Find where the given text appears and provide that cell's center as [X, Y] coordinate. 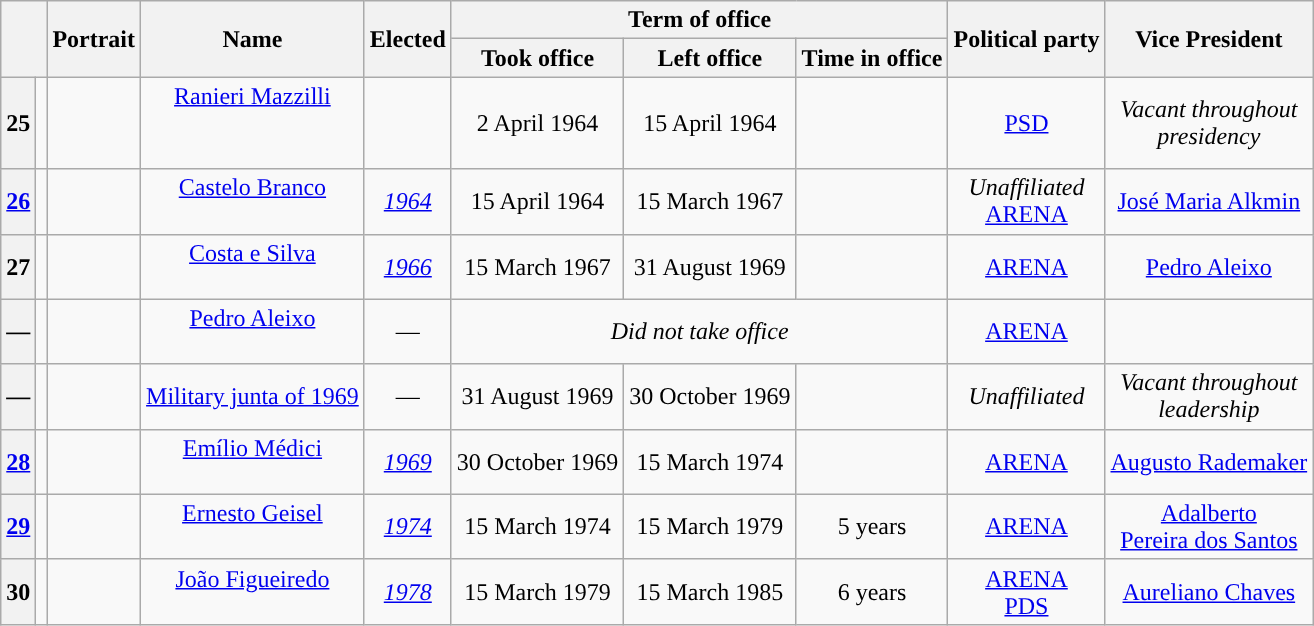
Portrait [94, 39]
Elected [408, 39]
2 April 1964 [537, 123]
Military junta of 1969 [253, 396]
Aureliano Chaves [1209, 592]
26 [18, 202]
Name [253, 39]
Left office [710, 58]
Ranieri Mazzilli [253, 123]
Did not take office [700, 332]
ARENAPDS [1026, 592]
1964 [408, 202]
Vacant throughoutleadership [1209, 396]
UnaffiliatedARENA [1026, 202]
1969 [408, 462]
1974 [408, 526]
PSD [1026, 123]
Political party [1026, 39]
AdalbertoPereira dos Santos [1209, 526]
Vacant throughoutpresidency [1209, 123]
Took office [537, 58]
25 [18, 123]
29 [18, 526]
José Maria Alkmin [1209, 202]
Augusto Rademaker [1209, 462]
Emílio Médici [253, 462]
1978 [408, 592]
Time in office [872, 58]
Costa e Silva [253, 266]
15 March 1985 [710, 592]
Castelo Branco [253, 202]
Ernesto Geisel [253, 526]
Term of office [700, 20]
28 [18, 462]
30 [18, 592]
27 [18, 266]
Vice President [1209, 39]
6 years [872, 592]
1966 [408, 266]
5 years [872, 526]
Unaffiliated [1026, 396]
João Figueiredo [253, 592]
